Provide the [x, y] coordinate of the cell's center where the given text is located.  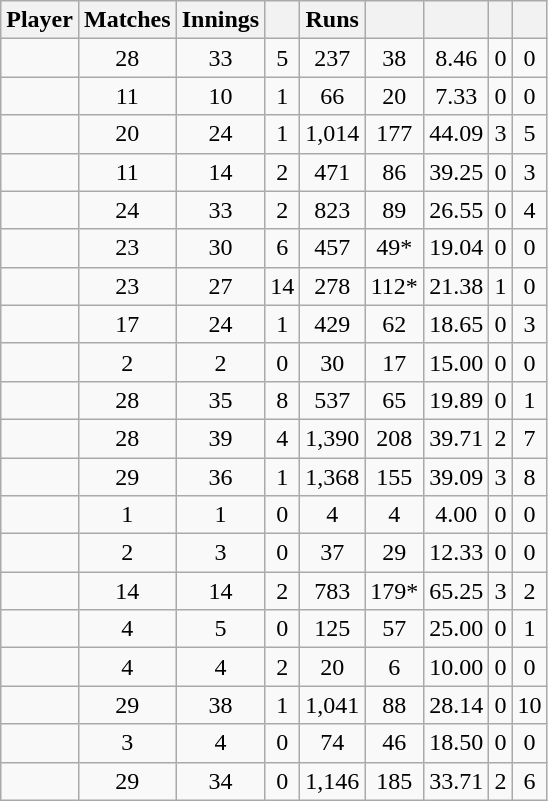
185 [394, 781]
39.71 [456, 438]
39.25 [456, 172]
1,146 [332, 781]
86 [394, 172]
237 [332, 58]
Innings [220, 20]
15.00 [456, 362]
457 [332, 248]
46 [394, 743]
125 [332, 629]
39.09 [456, 477]
57 [394, 629]
7.33 [456, 96]
49* [394, 248]
33.71 [456, 781]
19.89 [456, 400]
18.50 [456, 743]
537 [332, 400]
28.14 [456, 705]
18.65 [456, 324]
34 [220, 781]
21.38 [456, 286]
155 [394, 477]
26.55 [456, 210]
Player [40, 20]
7 [530, 438]
1,390 [332, 438]
179* [394, 591]
783 [332, 591]
36 [220, 477]
89 [394, 210]
65 [394, 400]
37 [332, 553]
19.04 [456, 248]
208 [394, 438]
1,368 [332, 477]
1,041 [332, 705]
25.00 [456, 629]
177 [394, 134]
27 [220, 286]
62 [394, 324]
1,014 [332, 134]
12.33 [456, 553]
66 [332, 96]
74 [332, 743]
Matches [127, 20]
35 [220, 400]
10.00 [456, 667]
8.46 [456, 58]
823 [332, 210]
88 [394, 705]
471 [332, 172]
44.09 [456, 134]
4.00 [456, 515]
Runs [332, 20]
278 [332, 286]
112* [394, 286]
65.25 [456, 591]
39 [220, 438]
429 [332, 324]
